Pinpoint the cell where the given text exists, returning its (X, Y) midpoint coordinate. 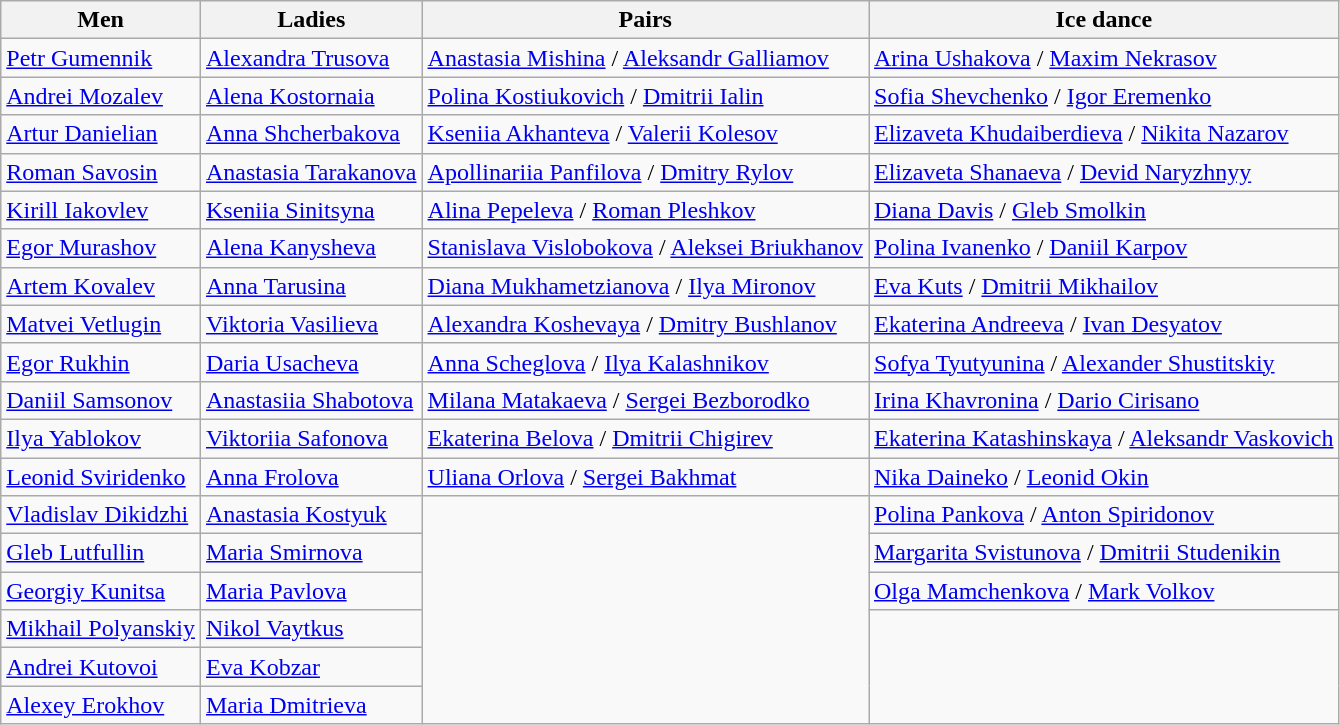
Polina Pankova / Anton Spiridonov (1104, 515)
Andrei Mozalev (101, 96)
Maria Pavlova (311, 591)
Pairs (645, 20)
Anastasia Kostyuk (311, 515)
Gleb Lutfullin (101, 553)
Anna Tarusina (311, 286)
Anna Scheglova / Ilya Kalashnikov (645, 362)
Vladislav Dikidzhi (101, 515)
Alexandra Trusova (311, 58)
Alexey Erokhov (101, 705)
Anna Frolova (311, 477)
Anastasia Tarakanova (311, 172)
Uliana Orlova / Sergei Bakhmat (645, 477)
Viktoriia Safonova (311, 438)
Georgiy Kunitsa (101, 591)
Polina Kostiukovich / Dmitrii Ialin (645, 96)
Alina Pepeleva / Roman Pleshkov (645, 210)
Ice dance (1104, 20)
Artur Danielian (101, 134)
Kseniia Akhanteva / Valerii Kolesov (645, 134)
Ladies (311, 20)
Sofya Tyutyunina / Alexander Shustitskiy (1104, 362)
Alena Kanysheva (311, 248)
Sofia Shevchenko / Igor Eremenko (1104, 96)
Ekaterina Andreeva / Ivan Desyatov (1104, 324)
Nikol Vaytkus (311, 629)
Polina Ivanenko / Daniil Karpov (1104, 248)
Viktoria Vasilieva (311, 324)
Elizaveta Khudaiberdieva / Nikita Nazarov (1104, 134)
Roman Savosin (101, 172)
Stanislava Vislobokova / Aleksei Briukhanov (645, 248)
Ekaterina Katashinskaya / Aleksandr Vaskovich (1104, 438)
Kseniia Sinitsyna (311, 210)
Eva Kobzar (311, 667)
Anastasia Mishina / Aleksandr Galliamov (645, 58)
Apollinariia Panfilova / Dmitry Rylov (645, 172)
Andrei Kutovoi (101, 667)
Olga Mamchenkova / Mark Volkov (1104, 591)
Milana Matakaeva / Sergei Bezborodko (645, 400)
Daniil Samsonov (101, 400)
Leonid Sviridenko (101, 477)
Artem Kovalev (101, 286)
Mikhail Polyanskiy (101, 629)
Egor Rukhin (101, 362)
Alena Kostornaia (311, 96)
Kirill Iakovlev (101, 210)
Diana Mukhametzianova / Ilya Mironov (645, 286)
Daria Usacheva (311, 362)
Egor Murashov (101, 248)
Irina Khavronina / Dario Cirisano (1104, 400)
Ekaterina Belova / Dmitrii Chigirev (645, 438)
Maria Dmitrieva (311, 705)
Anastasiia Shabotova (311, 400)
Ilya Yablokov (101, 438)
Nika Daineko / Leonid Okin (1104, 477)
Matvei Vetlugin (101, 324)
Margarita Svistunova / Dmitrii Studenikin (1104, 553)
Men (101, 20)
Petr Gumennik (101, 58)
Arina Ushakova / Maxim Nekrasov (1104, 58)
Alexandra Koshevaya / Dmitry Bushlanov (645, 324)
Elizaveta Shanaeva / Devid Naryzhnyy (1104, 172)
Eva Kuts / Dmitrii Mikhailov (1104, 286)
Maria Smirnova (311, 553)
Diana Davis / Gleb Smolkin (1104, 210)
Anna Shcherbakova (311, 134)
